Search for the cell housing the specified text and yield its (X, Y) center coordinate. 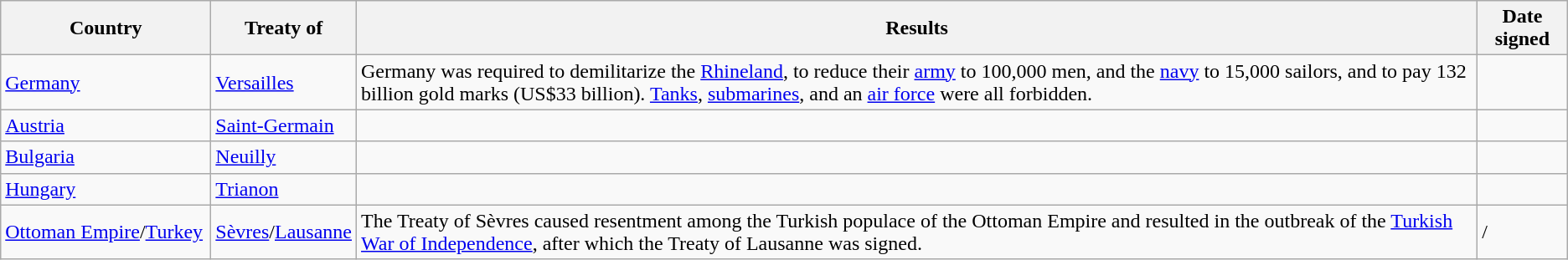
Bulgaria (106, 157)
Results (917, 28)
Treaty of (284, 28)
Saint-Germain (284, 125)
Germany (106, 82)
Ottoman Empire/Turkey (106, 232)
/ (1523, 232)
Austria (106, 125)
Country (106, 28)
Sèvres/Lausanne (284, 232)
Hungary (106, 189)
Trianon (284, 189)
Versailles (284, 82)
Neuilly (284, 157)
Date signed (1523, 28)
